Search for the cell housing the specified text and yield its [X, Y] center coordinate. 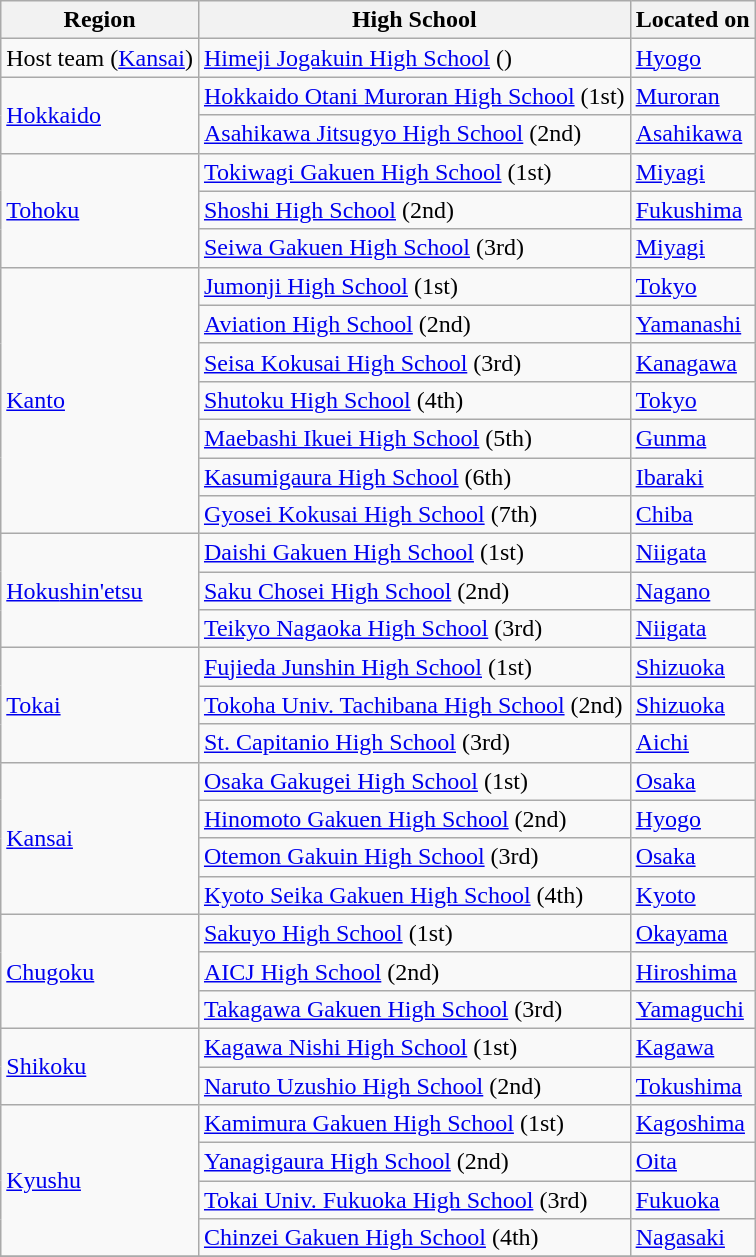
Aichi [692, 743]
Shoshi High School (2nd) [414, 210]
Aviation High School (2nd) [414, 324]
Hinomoto Gakuen High School (2nd) [414, 819]
Oita [692, 1162]
Hiroshima [692, 971]
High School [414, 20]
Chiba [692, 515]
Tokushima [692, 1085]
Gunma [692, 438]
Kyushu [100, 1181]
Kanagawa [692, 362]
Tokai Univ. Fukuoka High School (3rd) [414, 1200]
Teikyo Nagaoka High School (3rd) [414, 629]
Shutoku High School (4th) [414, 400]
Kagawa Nishi High School (1st) [414, 1047]
Tohoku [100, 210]
Otemon Gakuin High School (3rd) [414, 857]
Ibaraki [692, 477]
Chugoku [100, 971]
Jumonji High School (1st) [414, 286]
Fukushima [692, 210]
Seiwa Gakuen High School (3rd) [414, 248]
Naruto Uzushio High School (2nd) [414, 1085]
Sakuyo High School (1st) [414, 933]
Hokkaido Otani Muroran High School (1st) [414, 96]
Host team (Kansai) [100, 58]
AICJ High School (2nd) [414, 971]
Kanto [100, 400]
Kansai [100, 838]
Osaka Gakugei High School (1st) [414, 781]
Yanagigaura High School (2nd) [414, 1162]
Kyoto Seika Gakuen High School (4th) [414, 895]
Shikoku [100, 1066]
Region [100, 20]
Hokushin'etsu [100, 591]
Fujieda Junshin High School (1st) [414, 667]
Himeji Jogakuin High School () [414, 58]
Muroran [692, 96]
Fukuoka [692, 1200]
Takagawa Gakuen High School (3rd) [414, 1009]
Kasumigaura High School (6th) [414, 477]
Yamaguchi [692, 1009]
Tokiwagi Gakuen High School (1st) [414, 172]
Chinzei Gakuen High School (4th) [414, 1238]
Kagoshima [692, 1124]
Okayama [692, 933]
St. Capitanio High School (3rd) [414, 743]
Hokkaido [100, 115]
Saku Chosei High School (2nd) [414, 591]
Asahikawa Jitsugyo High School (2nd) [414, 134]
Kyoto [692, 895]
Seisa Kokusai High School (3rd) [414, 362]
Yamanashi [692, 324]
Located on [692, 20]
Maebashi Ikuei High School (5th) [414, 438]
Kamimura Gakuen High School (1st) [414, 1124]
Tokai [100, 705]
Gyosei Kokusai High School (7th) [414, 515]
Kagawa [692, 1047]
Nagano [692, 591]
Asahikawa [692, 134]
Daishi Gakuen High School (1st) [414, 553]
Nagasaki [692, 1238]
Tokoha Univ. Tachibana High School (2nd) [414, 705]
